Determine the (X, Y) coordinate at the center of the cell enclosing the given text.  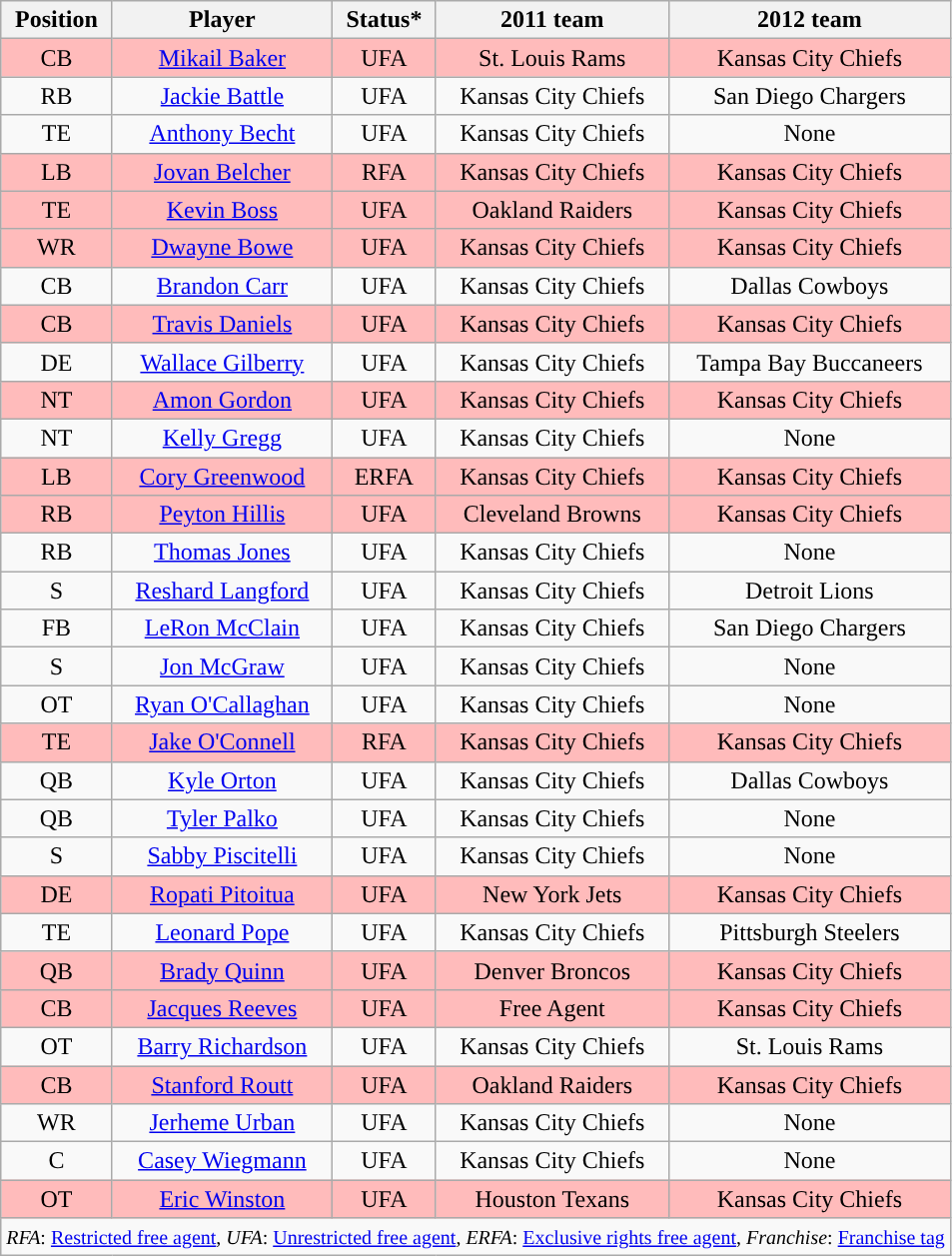
Eric Winston (222, 1199)
Denver Broncos (551, 970)
Kyle Orton (222, 780)
Pittsburgh Steelers (809, 932)
Ryan O'Callaghan (222, 704)
Player (222, 20)
Dwayne Bowe (222, 248)
Leonard Pope (222, 932)
C (56, 1161)
Anthony Becht (222, 134)
Houston Texans (551, 1199)
ERFA (384, 477)
Reshard Langford (222, 591)
New York Jets (551, 894)
Jacques Reeves (222, 1008)
Casey Wiegmann (222, 1161)
Cleveland Browns (551, 515)
Jackie Battle (222, 96)
Wallace Gilberry (222, 362)
Position (56, 20)
Cory Greenwood (222, 477)
Barry Richardson (222, 1046)
LeRon McClain (222, 628)
Peyton Hillis (222, 515)
Brandon Carr (222, 286)
RFA: Restricted free agent, UFA: Unrestricted free agent, ERFA: Exclusive rights free agent, Franchise: Franchise tag (476, 1237)
Tampa Bay Buccaneers (809, 362)
Brady Quinn (222, 970)
Mikail Baker (222, 58)
Sabby Piscitelli (222, 856)
Stanford Routt (222, 1084)
Detroit Lions (809, 591)
2011 team (551, 20)
Free Agent (551, 1008)
FB (56, 628)
Status* (384, 20)
Kevin Boss (222, 210)
Kelly Gregg (222, 438)
Jake O'Connell (222, 742)
Travis Daniels (222, 324)
Thomas Jones (222, 553)
Ropati Pitoitua (222, 894)
Jon McGraw (222, 666)
Jerheme Urban (222, 1123)
Amon Gordon (222, 400)
2012 team (809, 20)
Tyler Palko (222, 818)
Jovan Belcher (222, 172)
